Return (X, Y) of the center of cell containing provided text 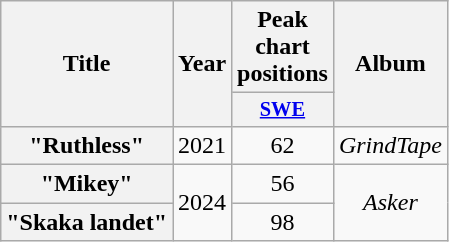
"Mikey" (87, 184)
62 (283, 145)
56 (283, 184)
Title (87, 64)
SWE (283, 110)
98 (283, 222)
2024 (202, 203)
2021 (202, 145)
Peak chart positions (283, 47)
Year (202, 64)
Album (390, 64)
"Ruthless" (87, 145)
GrindTape (390, 145)
"Skaka landet" (87, 222)
Asker (390, 203)
